Identify which cell holds the provided text, then report its (X, Y) central coordinate. 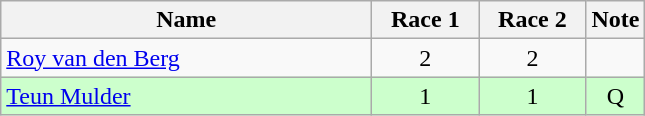
Roy van den Berg (186, 58)
Teun Mulder (186, 96)
Race 1 (426, 20)
Q (616, 96)
Race 2 (532, 20)
Name (186, 20)
Note (616, 20)
